Detect which cell encompasses the target text, then output its (x, y) center coordinate. 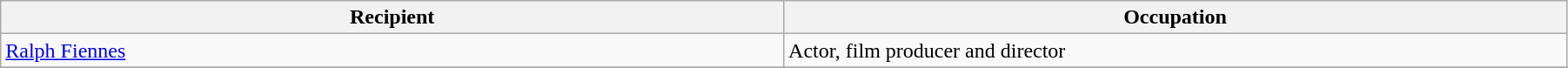
Recipient (392, 17)
Occupation (1176, 17)
Actor, film producer and director (1176, 51)
Ralph Fiennes (392, 51)
